Pinpoint the cell where the given text exists, returning its [X, Y] midpoint coordinate. 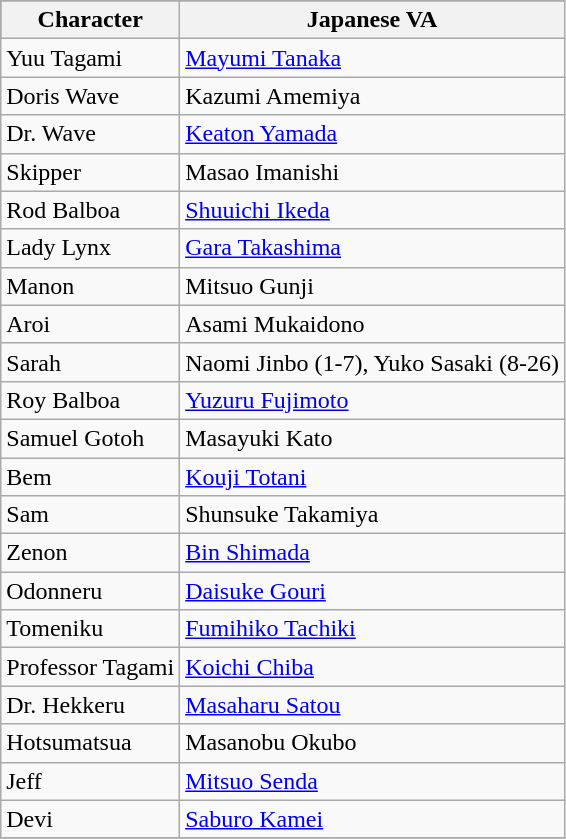
Naomi Jinbo (1-7), Yuko Sasaki (8-26) [372, 362]
Samuel Gotoh [90, 438]
Roy Balboa [90, 400]
Kazumi Amemiya [372, 96]
Japanese VA [372, 20]
Asami Mukaidono [372, 324]
Bem [90, 477]
Fumihiko Tachiki [372, 629]
Sam [90, 515]
Mayumi Tanaka [372, 58]
Masayuki Kato [372, 438]
Skipper [90, 172]
Yuzuru Fujimoto [372, 400]
Sarah [90, 362]
Keaton Yamada [372, 134]
Mitsuo Senda [372, 781]
Kouji Totani [372, 477]
Mitsuo Gunji [372, 286]
Shunsuke Takamiya [372, 515]
Devi [90, 819]
Professor Tagami [90, 667]
Yuu Tagami [90, 58]
Aroi [90, 324]
Lady Lynx [90, 248]
Dr. Hekkeru [90, 705]
Masaharu Satou [372, 705]
Shuuichi Ikeda [372, 210]
Doris Wave [90, 96]
Hotsumatsua [90, 743]
Daisuke Gouri [372, 591]
Manon [90, 286]
Character [90, 20]
Masao Imanishi [372, 172]
Rod Balboa [90, 210]
Masanobu Okubo [372, 743]
Odonneru [90, 591]
Saburo Kamei [372, 819]
Koichi Chiba [372, 667]
Bin Shimada [372, 553]
Dr. Wave [90, 134]
Gara Takashima [372, 248]
Tomeniku [90, 629]
Jeff [90, 781]
Zenon [90, 553]
